From the cell containing the given text, extract its center point as [x, y] coordinate. 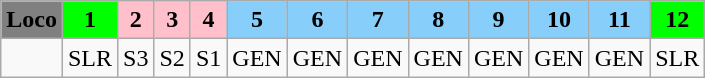
2 [136, 20]
7 [378, 20]
4 [208, 20]
1 [90, 20]
S3 [136, 58]
6 [317, 20]
S1 [208, 58]
12 [678, 20]
11 [619, 20]
5 [257, 20]
10 [559, 20]
9 [498, 20]
3 [172, 20]
S2 [172, 58]
8 [438, 20]
Loco [32, 20]
